Search for the cell housing the specified text and yield its [x, y] center coordinate. 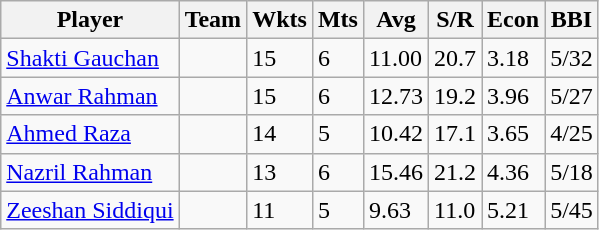
Team [213, 20]
5.21 [514, 210]
Ahmed Raza [90, 134]
Shakti Gauchan [90, 58]
Player [90, 20]
3.65 [514, 134]
Anwar Rahman [90, 96]
5/32 [572, 58]
13 [280, 172]
21.2 [456, 172]
17.1 [456, 134]
4.36 [514, 172]
Nazril Rahman [90, 172]
Econ [514, 20]
Avg [396, 20]
11 [280, 210]
5/18 [572, 172]
14 [280, 134]
11.00 [396, 58]
BBI [572, 20]
5/45 [572, 210]
3.18 [514, 58]
10.42 [396, 134]
3.96 [514, 96]
Mts [338, 20]
S/R [456, 20]
5/27 [572, 96]
19.2 [456, 96]
11.0 [456, 210]
Zeeshan Siddiqui [90, 210]
9.63 [396, 210]
20.7 [456, 58]
12.73 [396, 96]
Wkts [280, 20]
4/25 [572, 134]
15.46 [396, 172]
